Identify which cell holds the provided text, then report its (x, y) central coordinate. 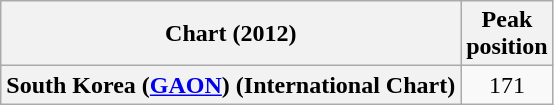
South Korea (GAON) (International Chart) (231, 85)
Peak position (507, 34)
Chart (2012) (231, 34)
171 (507, 85)
